From the cell containing the given text, extract its center point as (x, y) coordinate. 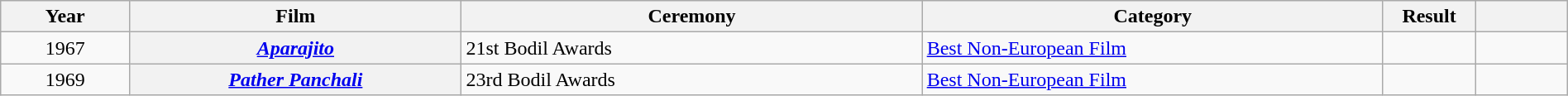
Category (1153, 17)
23rd Bodil Awards (691, 79)
1967 (65, 48)
Year (65, 17)
Result (1429, 17)
Aparajito (296, 48)
Pather Panchali (296, 79)
1969 (65, 79)
Ceremony (691, 17)
21st Bodil Awards (691, 48)
Film (296, 17)
